Scan for the cell matching the given text and deliver its [X, Y] coordinate at center. 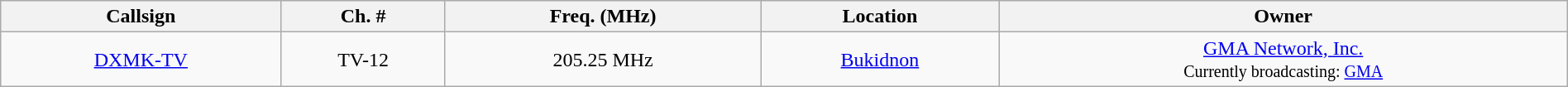
Owner [1284, 17]
DXMK-TV [141, 60]
Callsign [141, 17]
TV-12 [364, 60]
GMA Network, Inc.Currently broadcasting: GMA [1284, 60]
205.25 MHz [602, 60]
Bukidnon [880, 60]
Location [880, 17]
Ch. # [364, 17]
Freq. (MHz) [602, 17]
